Detect which cell encompasses the target text, then output its [X, Y] center coordinate. 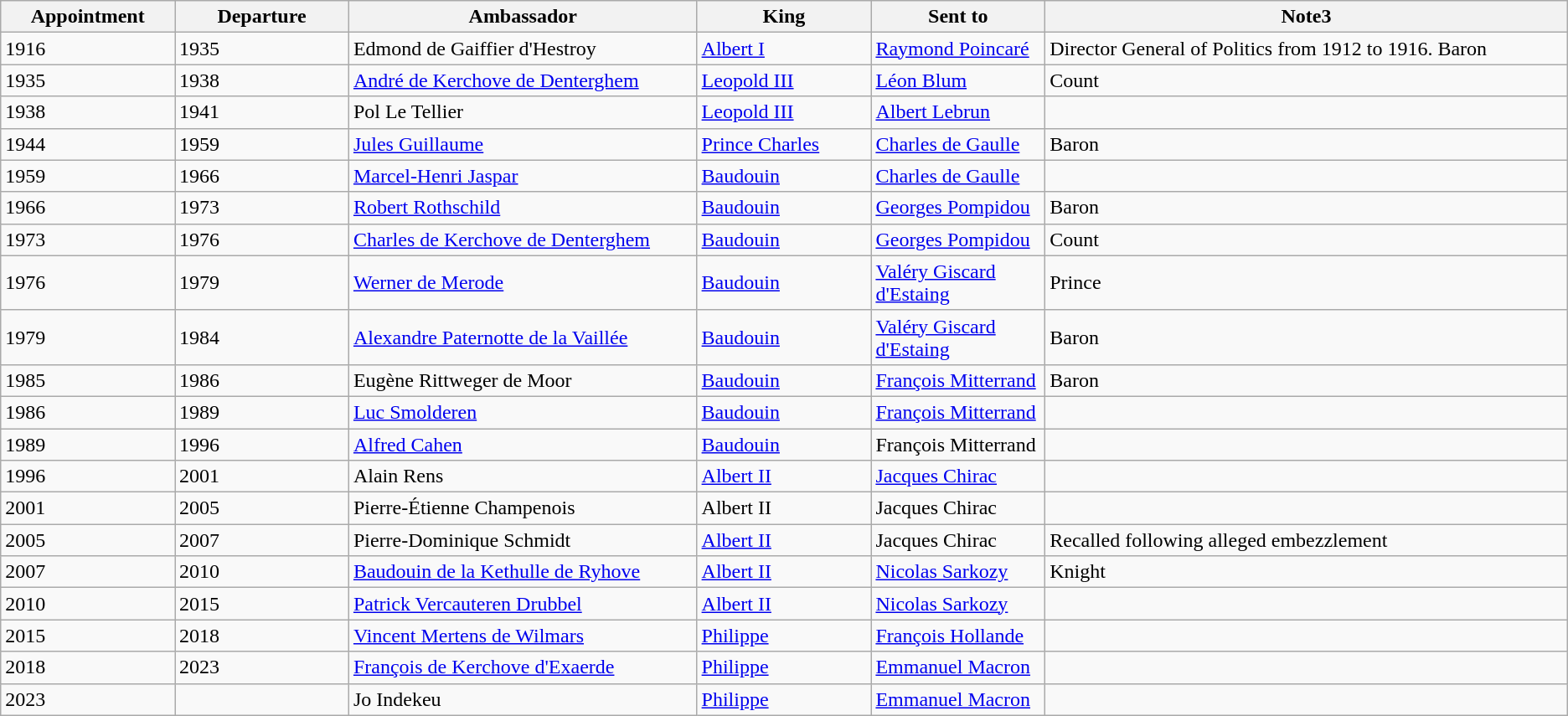
Sent to [958, 17]
Note3 [1307, 17]
Jo Indekeu [523, 699]
Eugène Rittweger de Moor [523, 380]
Robert Rothschild [523, 208]
Ambassador [523, 17]
Prince Charles [784, 144]
Albert I [784, 49]
Charles de Kerchove de Denterghem [523, 240]
1941 [262, 112]
Vincent Mertens de Wilmars [523, 636]
Prince [1307, 283]
1984 [262, 337]
Jules Guillaume [523, 144]
1985 [88, 380]
André de Kerchove de Denterghem [523, 80]
Luc Smolderen [523, 412]
Marcel-Henri Jaspar [523, 176]
Léon Blum [958, 80]
Alain Rens [523, 476]
1944 [88, 144]
Baudouin de la Kethulle de Ryhove [523, 572]
Appointment [88, 17]
King [784, 17]
Werner de Merode [523, 283]
Director General of Politics from 1912 to 1916. Baron [1307, 49]
Pierre-Étienne Champenois [523, 508]
François de Kerchove d'Exaerde [523, 667]
Edmond de Gaiffier d'Hestroy [523, 49]
Alfred Cahen [523, 445]
Raymond Poincaré [958, 49]
Pierre-Dominique Schmidt [523, 540]
François Hollande [958, 636]
Recalled following alleged embezzlement [1307, 540]
Alexandre Paternotte de la Vaillée [523, 337]
Departure [262, 17]
Albert Lebrun [958, 112]
Patrick Vercauteren Drubbel [523, 604]
1916 [88, 49]
Pol Le Tellier [523, 112]
Knight [1307, 572]
